Find where the given text appears and provide that cell's center as [x, y] coordinate. 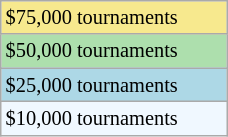
$75,000 tournaments [114, 17]
$50,000 tournaments [114, 51]
$10,000 tournaments [114, 118]
$25,000 tournaments [114, 85]
